For the text-containing cell, return its midpoint in (x, y) coordinate format. 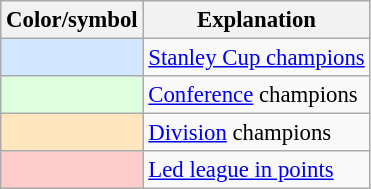
Led league in points (256, 170)
Conference champions (256, 95)
Stanley Cup champions (256, 58)
Explanation (256, 20)
Color/symbol (72, 20)
Division champions (256, 133)
